Return the [X, Y] coordinate for the center point of the cell that contains the specified text.  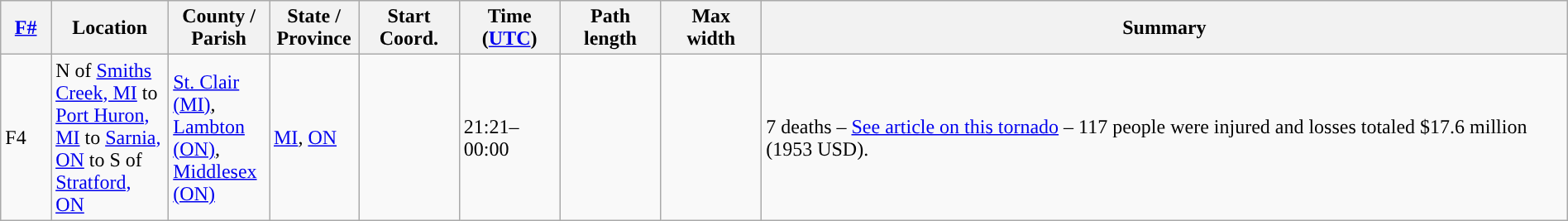
7 deaths – See article on this tornado – 117 people were injured and losses totaled $17.6 million (1953 USD). [1164, 137]
N of Smiths Creek, MI to Port Huron, MI to Sarnia, ON to S of Stratford, ON [110, 137]
F# [26, 28]
F4 [26, 137]
Time (UTC) [509, 28]
Location [110, 28]
Summary [1164, 28]
State / Province [314, 28]
MI, ON [314, 137]
Max width [711, 28]
Start Coord. [409, 28]
St. Clair (MI), Lambton (ON), Middlesex (ON) [219, 137]
21:21–00:00 [509, 137]
County / Parish [219, 28]
Path length [610, 28]
